Pinpoint the cell where the given text exists, returning its (x, y) midpoint coordinate. 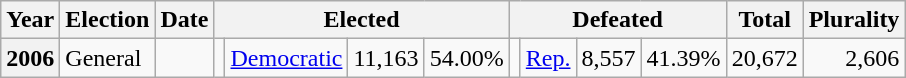
Democratic (286, 58)
General (108, 58)
11,163 (386, 58)
Election (108, 20)
20,672 (764, 58)
Year (30, 20)
41.39% (684, 58)
Rep. (548, 58)
8,557 (608, 58)
Plurality (854, 20)
Elected (362, 20)
2,606 (854, 58)
54.00% (466, 58)
2006 (30, 58)
Defeated (618, 20)
Date (184, 20)
Total (764, 20)
